Capture the cell that displays the provided text and extract its [X, Y] central coordinate. 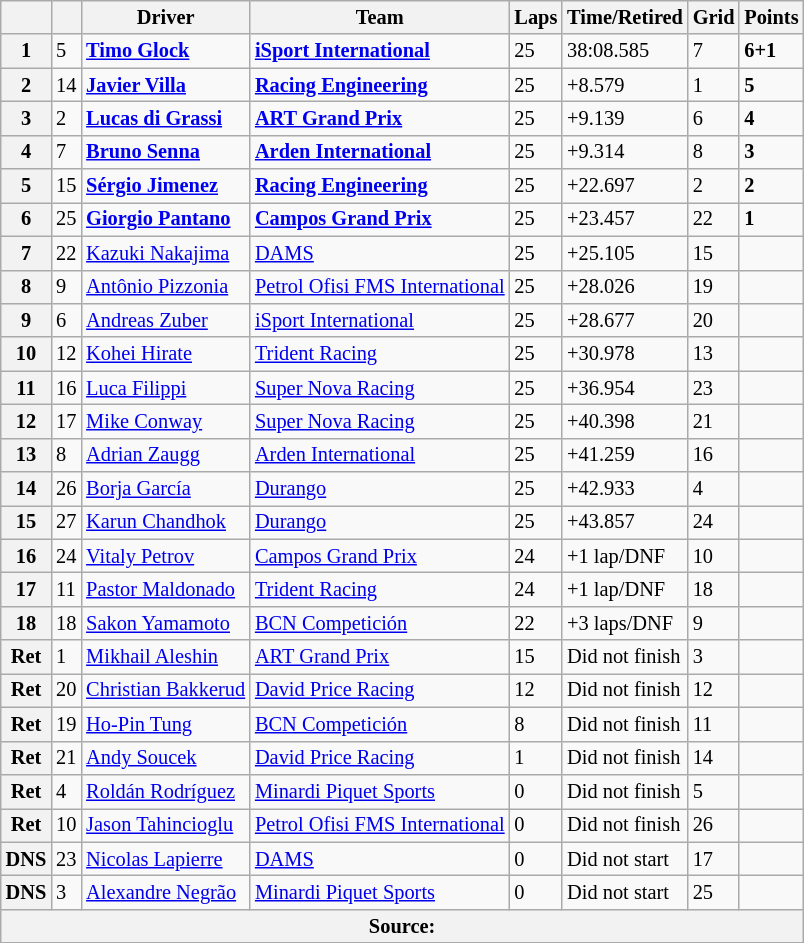
+40.398 [625, 421]
Ho-Pin Tung [166, 724]
Sérgio Jimenez [166, 186]
Team [380, 17]
Driver [166, 17]
+43.857 [625, 522]
+25.105 [625, 253]
+36.954 [625, 388]
Jason Tahincioglu [166, 825]
Laps [536, 17]
Time/Retired [625, 17]
Antônio Pizzonia [166, 287]
Christian Bakkerud [166, 690]
+8.579 [625, 85]
Giorgio Pantano [166, 219]
Nicolas Lapierre [166, 859]
Points [771, 17]
+9.314 [625, 152]
Luca Filippi [166, 388]
27 [66, 522]
Mikhail Aleshin [166, 657]
+42.933 [625, 489]
+22.697 [625, 186]
Vitaly Petrov [166, 556]
Mike Conway [166, 421]
+28.026 [625, 287]
Adrian Zaugg [166, 455]
Karun Chandhok [166, 522]
Alexandre Negrão [166, 892]
+9.139 [625, 118]
Bruno Senna [166, 152]
Kazuki Nakajima [166, 253]
+30.978 [625, 354]
Andreas Zuber [166, 320]
Javier Villa [166, 85]
Kohei Hirate [166, 354]
Borja García [166, 489]
+3 laps/DNF [625, 623]
Source: [402, 926]
Andy Soucek [166, 758]
+28.677 [625, 320]
6+1 [771, 51]
Pastor Maldonado [166, 589]
Sakon Yamamoto [166, 623]
Roldán Rodríguez [166, 791]
+41.259 [625, 455]
38:08.585 [625, 51]
+23.457 [625, 219]
Timo Glock [166, 51]
Grid [714, 17]
Lucas di Grassi [166, 118]
